Search for the cell housing the specified text and yield its [X, Y] center coordinate. 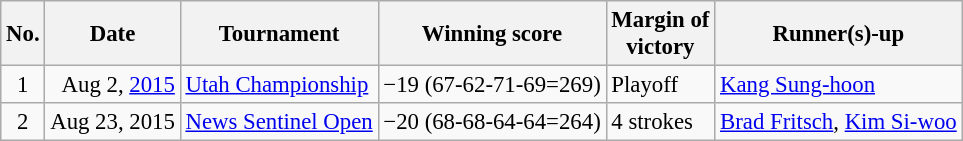
4 strokes [660, 122]
Aug 23, 2015 [112, 122]
Tournament [279, 34]
Playoff [660, 85]
Brad Fritsch, Kim Si-woo [838, 122]
No. [23, 34]
Margin ofvictory [660, 34]
Aug 2, 2015 [112, 85]
Winning score [492, 34]
News Sentinel Open [279, 122]
2 [23, 122]
Runner(s)-up [838, 34]
−20 (68-68-64-64=264) [492, 122]
−19 (67-62-71-69=269) [492, 85]
Date [112, 34]
Utah Championship [279, 85]
1 [23, 85]
Kang Sung-hoon [838, 85]
